Locate the cell with the specified text and output its [X, Y] center coordinate. 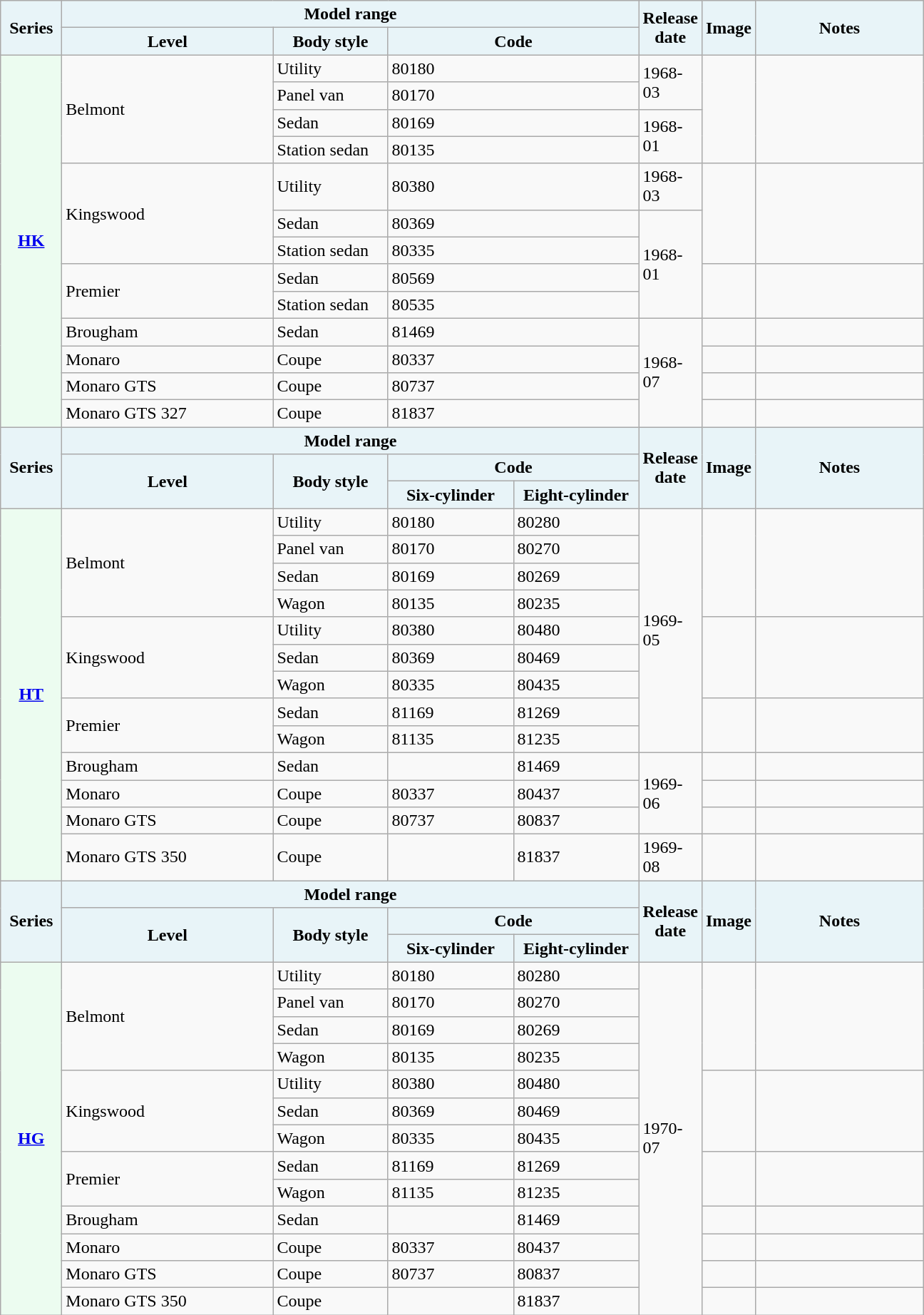
80569 [513, 277]
1969-05 [670, 630]
1968-07 [670, 372]
1969-06 [670, 793]
HK [31, 241]
HG [31, 1138]
1970-07 [670, 1138]
Monaro GTS 327 [168, 414]
HT [31, 695]
1969-08 [670, 857]
80535 [513, 305]
